Provide the (X, Y) coordinate of the cell's center where the given text is located.  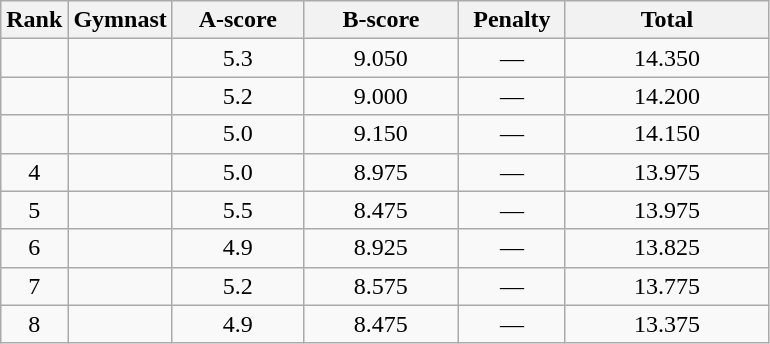
14.150 (666, 134)
5.3 (238, 58)
13.375 (666, 324)
13.775 (666, 286)
6 (34, 248)
7 (34, 286)
5 (34, 210)
Gymnast (120, 20)
9.150 (380, 134)
13.825 (666, 248)
5.5 (238, 210)
Total (666, 20)
Penalty (512, 20)
9.050 (380, 58)
4 (34, 172)
B-score (380, 20)
14.200 (666, 96)
8.975 (380, 172)
9.000 (380, 96)
8 (34, 324)
14.350 (666, 58)
8.575 (380, 286)
Rank (34, 20)
8.925 (380, 248)
A-score (238, 20)
